Locate the cell with the specified text and output its (x, y) center coordinate. 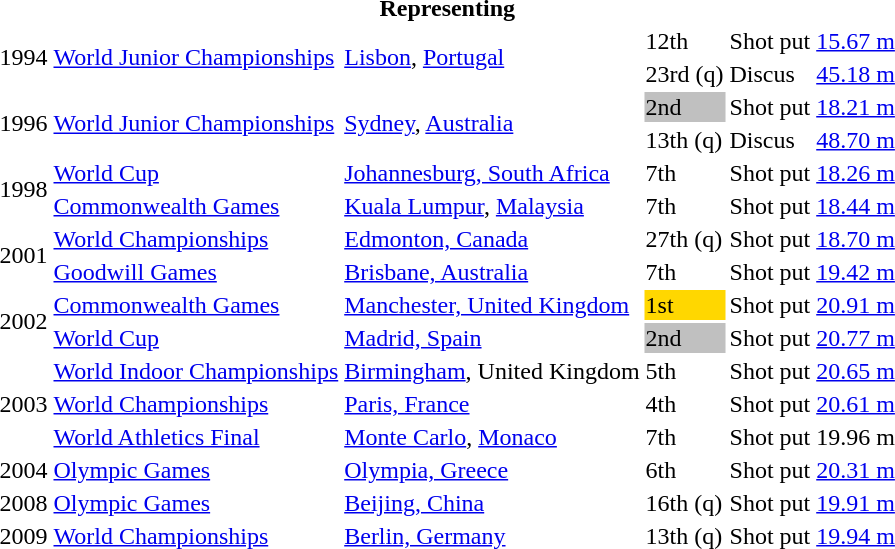
World Athletics Final (196, 437)
5th (684, 371)
4th (684, 404)
16th (q) (684, 503)
Paris, France (492, 404)
Sydney, Australia (492, 124)
13th (q) (684, 140)
Kuala Lumpur, Malaysia (492, 206)
World Indoor Championships (196, 371)
Johannesburg, South Africa (492, 173)
Beijing, China (492, 503)
Brisbane, Australia (492, 272)
Birmingham, United Kingdom (492, 371)
Lisbon, Portugal (492, 58)
Madrid, Spain (492, 338)
27th (q) (684, 239)
6th (684, 470)
Goodwill Games (196, 272)
Edmonton, Canada (492, 239)
12th (684, 41)
1st (684, 305)
Monte Carlo, Monaco (492, 437)
23rd (q) (684, 74)
Olympia, Greece (492, 470)
Manchester, United Kingdom (492, 305)
